Identify which cell holds the provided text, then report its [x, y] central coordinate. 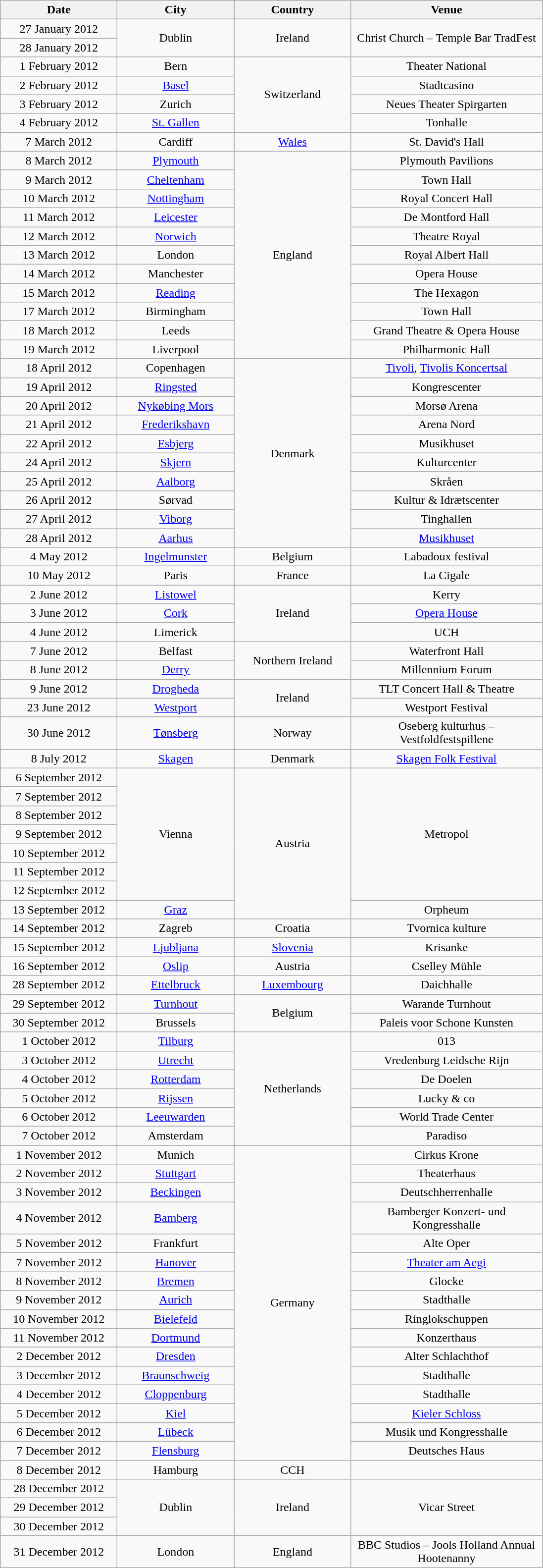
Zurich [176, 104]
Tilburg [176, 1041]
Morsø Arena [446, 406]
Grand Theatre & Opera House [446, 330]
Flensburg [176, 1451]
Ljubljana [176, 947]
23 June 2012 [59, 707]
Germany [293, 1303]
7 June 2012 [59, 651]
Nykøbing Mors [176, 406]
10 March 2012 [59, 198]
4 October 2012 [59, 1079]
Cloppenburg [176, 1394]
8 December 2012 [59, 1470]
28 September 2012 [59, 985]
28 April 2012 [59, 538]
6 October 2012 [59, 1117]
Paradiso [446, 1135]
Venue [446, 10]
21 April 2012 [59, 425]
3 December 2012 [59, 1375]
Munich [176, 1155]
Plymouth Pavilions [446, 161]
Bielefeld [176, 1319]
Rotterdam [176, 1079]
Tønsberg [176, 733]
22 April 2012 [59, 443]
Lucky & co [446, 1098]
Christ Church – Temple Bar TradFest [446, 38]
11 November 2012 [59, 1338]
UCH [446, 632]
Theater National [446, 66]
7 March 2012 [59, 142]
Vredenburg Leidsche Rijn [446, 1060]
Westport [176, 707]
Paleis voor Schone Kunsten [446, 1023]
Tonhalle [446, 123]
Bern [176, 66]
Ringlokschuppen [446, 1319]
De Doelen [446, 1079]
10 September 2012 [59, 853]
12 March 2012 [59, 236]
Skagen [176, 758]
Skråen [446, 481]
Daichhalle [446, 985]
8 September 2012 [59, 815]
Sørvad [176, 500]
Kieler Schloss [446, 1413]
Leeds [176, 330]
3 November 2012 [59, 1192]
Northern Ireland [293, 660]
Cardiff [176, 142]
Lübeck [176, 1432]
30 December 2012 [59, 1526]
Luxembourg [293, 985]
CCH [293, 1470]
Kulturcenter [446, 462]
1 October 2012 [59, 1041]
Esbjerg [176, 443]
9 November 2012 [59, 1300]
Neues Theater Spirgarten [446, 104]
Theater am Aegi [446, 1262]
Netherlands [293, 1088]
Utrecht [176, 1060]
26 April 2012 [59, 500]
14 March 2012 [59, 274]
Skjern [176, 462]
World Trade Center [446, 1117]
Amsterdam [176, 1135]
Millennium Forum [446, 670]
Cork [176, 613]
Krisanke [446, 947]
Vicar Street [446, 1508]
31 December 2012 [59, 1552]
13 September 2012 [59, 910]
Labadoux festival [446, 557]
Konzerthaus [446, 1338]
Country [293, 10]
Oseberg kulturhus – Vestfoldfestspillene [446, 733]
Bamberg [176, 1218]
25 April 2012 [59, 481]
Dresden [176, 1356]
7 November 2012 [59, 1262]
28 January 2012 [59, 48]
Kerry [446, 595]
Bamberger Konzert- und Kongresshalle [446, 1218]
Alter Schlachthof [446, 1356]
13 March 2012 [59, 255]
Slovenia [293, 947]
Cheltenham [176, 179]
Waterfront Hall [446, 651]
Nottingham [176, 198]
Graz [176, 910]
4 November 2012 [59, 1218]
29 December 2012 [59, 1508]
City [176, 10]
Manchester [176, 274]
Frederikshavn [176, 425]
2 February 2012 [59, 85]
3 October 2012 [59, 1060]
17 March 2012 [59, 312]
4 February 2012 [59, 123]
30 June 2012 [59, 733]
16 September 2012 [59, 966]
Derry [176, 670]
4 December 2012 [59, 1394]
27 January 2012 [59, 29]
4 May 2012 [59, 557]
11 September 2012 [59, 872]
Beckingen [176, 1192]
Norwich [176, 236]
Deutsches Haus [446, 1451]
15 March 2012 [59, 293]
Arena Nord [446, 425]
Switzerland [293, 95]
8 June 2012 [59, 670]
Plymouth [176, 161]
6 September 2012 [59, 777]
Aalborg [176, 481]
Turnhout [176, 1004]
2 June 2012 [59, 595]
Basel [176, 85]
Listowel [176, 595]
Royal Concert Hall [446, 198]
France [293, 576]
18 April 2012 [59, 368]
Frankfurt [176, 1244]
Bremen [176, 1281]
29 September 2012 [59, 1004]
013 [446, 1041]
St. David's Hall [446, 142]
Hamburg [176, 1470]
Metropol [446, 834]
1 November 2012 [59, 1155]
10 November 2012 [59, 1319]
Skagen Folk Festival [446, 758]
Ettelbruck [176, 985]
Theaterhaus [446, 1174]
Kultur & Idrætscenter [446, 500]
TLT Concert Hall & Theatre [446, 689]
3 June 2012 [59, 613]
Orpheum [446, 910]
Cselley Mühle [446, 966]
Kiel [176, 1413]
Viborg [176, 519]
24 April 2012 [59, 462]
11 March 2012 [59, 217]
18 March 2012 [59, 330]
Limerick [176, 632]
Ingelmunster [176, 557]
St. Gallen [176, 123]
1 February 2012 [59, 66]
Paris [176, 576]
Westport Festival [446, 707]
Belfast [176, 651]
7 October 2012 [59, 1135]
Copenhagen [176, 368]
Stuttgart [176, 1174]
19 March 2012 [59, 349]
28 December 2012 [59, 1489]
20 April 2012 [59, 406]
5 December 2012 [59, 1413]
9 September 2012 [59, 834]
12 September 2012 [59, 891]
Birmingham [176, 312]
Stadtcasino [446, 85]
9 June 2012 [59, 689]
Musik und Kongresshalle [446, 1432]
The Hexagon [446, 293]
La Cigale [446, 576]
9 March 2012 [59, 179]
Alte Oper [446, 1244]
30 September 2012 [59, 1023]
27 April 2012 [59, 519]
Braunschweig [176, 1375]
10 May 2012 [59, 576]
2 November 2012 [59, 1174]
Oslip [176, 966]
4 June 2012 [59, 632]
Liverpool [176, 349]
Hanover [176, 1262]
Zagreb [176, 928]
8 March 2012 [59, 161]
Reading [176, 293]
De Montford Hall [446, 217]
Aurich [176, 1300]
7 December 2012 [59, 1451]
Norway [293, 733]
Philharmonic Hall [446, 349]
Leeuwarden [176, 1117]
Leicester [176, 217]
Drogheda [176, 689]
Rijssen [176, 1098]
Deutschherrenhalle [446, 1192]
6 December 2012 [59, 1432]
5 October 2012 [59, 1098]
BBC Studios – Jools Holland Annual Hootenanny [446, 1552]
Aarhus [176, 538]
Dortmund [176, 1338]
Theatre Royal [446, 236]
8 November 2012 [59, 1281]
3 February 2012 [59, 104]
Cirkus Krone [446, 1155]
19 April 2012 [59, 387]
5 November 2012 [59, 1244]
8 July 2012 [59, 758]
15 September 2012 [59, 947]
Tvornica kulture [446, 928]
Tivoli, Tivolis Koncertsal [446, 368]
Wales [293, 142]
Date [59, 10]
Croatia [293, 928]
Brussels [176, 1023]
Warande Turnhout [446, 1004]
14 September 2012 [59, 928]
7 September 2012 [59, 796]
2 December 2012 [59, 1356]
Ringsted [176, 387]
Tinghallen [446, 519]
Kongrescenter [446, 387]
Vienna [176, 834]
Glocke [446, 1281]
Royal Albert Hall [446, 255]
